Return [X, Y] of the center of cell containing provided text 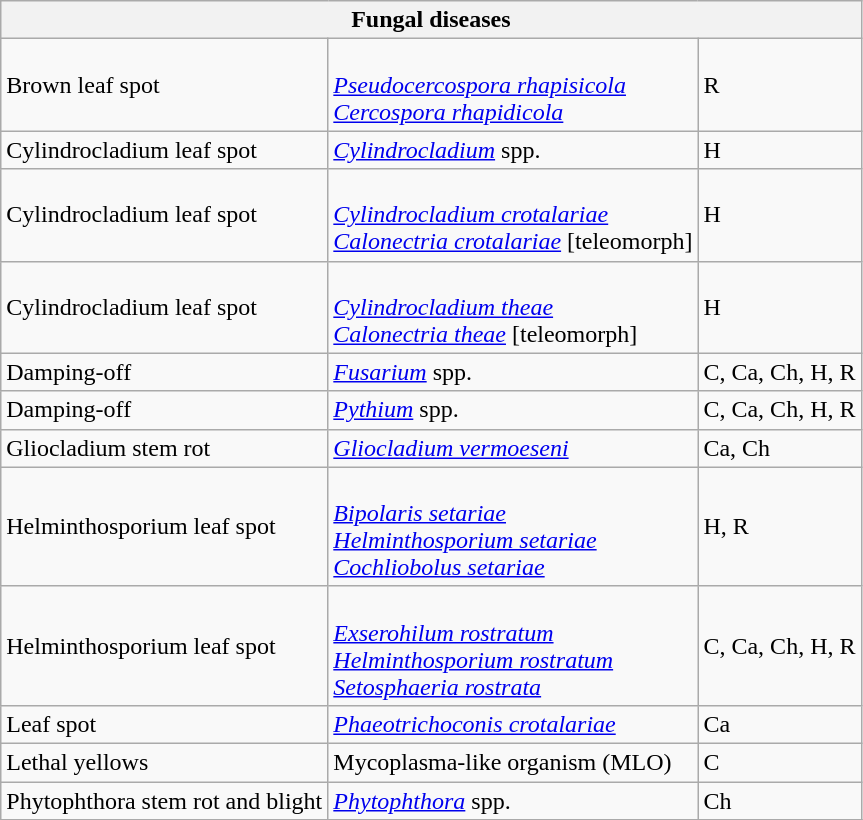
Fungal diseases [431, 20]
Exserohilum rostratum Helminthosporium rostratum Setosphaeria rostrata [513, 646]
Pseudocercospora rhapisicola Cercospora rhapidicola [513, 85]
Ca, Ch [780, 448]
Cylindrocladium theae Calonectria theae [teleomorph] [513, 307]
Brown leaf spot [164, 85]
Mycoplasma-like organism (MLO) [513, 762]
Cylindrocladium crotalariae Calonectria crotalariae [teleomorph] [513, 215]
C [780, 762]
Lethal yellows [164, 762]
Phytophthora spp. [513, 801]
Ch [780, 801]
Ca [780, 724]
R [780, 85]
Gliocladium vermoeseni [513, 448]
Phaeotrichoconis crotalariae [513, 724]
Gliocladium stem rot [164, 448]
Fusarium spp. [513, 372]
Phytophthora stem rot and blight [164, 801]
Bipolaris setariae Helminthosporium setariae Cochliobolus setariae [513, 526]
Cylindrocladium spp. [513, 150]
Leaf spot [164, 724]
H, R [780, 526]
Pythium spp. [513, 410]
